Return the (X, Y) coordinate for the center point of the cell that contains the specified text.  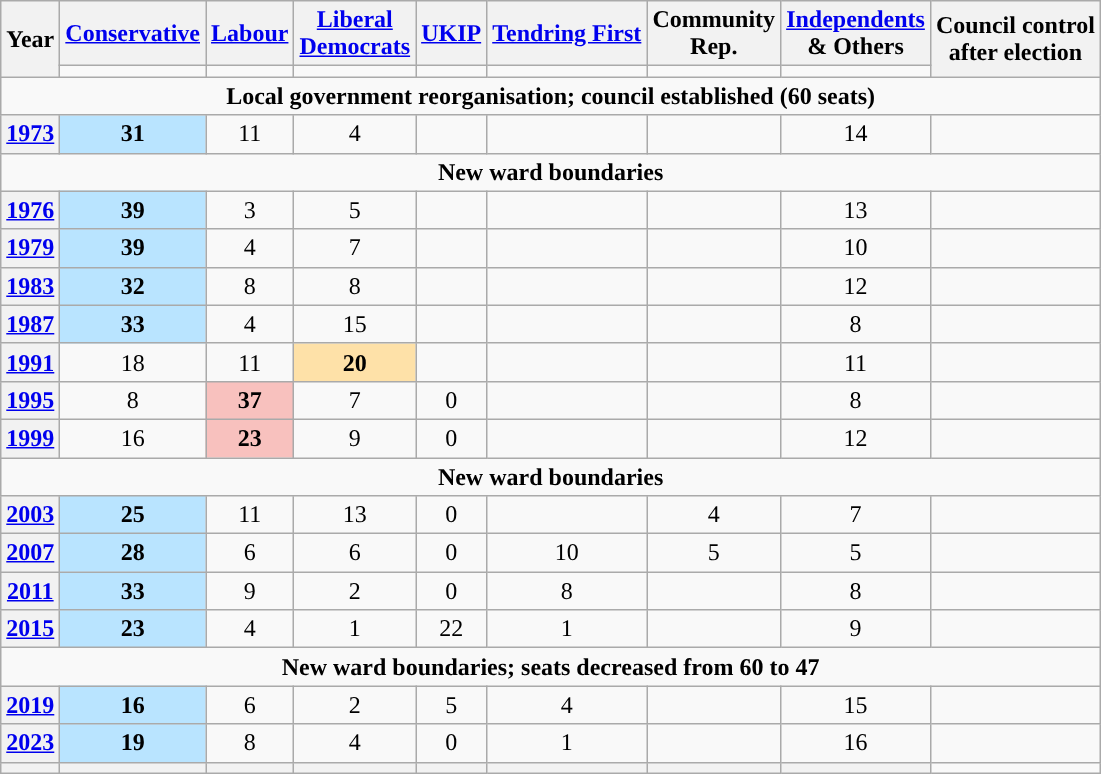
Year (30, 39)
1983 (30, 286)
28 (133, 553)
22 (452, 629)
32 (133, 286)
2011 (30, 591)
18 (133, 362)
37 (250, 400)
1973 (30, 134)
Liberal Democrats (355, 34)
Labour (250, 34)
14 (856, 134)
19 (133, 743)
1979 (30, 248)
CommunityRep. (714, 34)
1991 (30, 362)
2015 (30, 629)
2003 (30, 515)
UKIP (452, 34)
Conservative (133, 34)
1995 (30, 400)
Independents& Others (856, 34)
Tendring First (567, 34)
1987 (30, 324)
2019 (30, 705)
New ward boundaries; seats decreased from 60 to 47 (551, 667)
3 (250, 210)
31 (133, 134)
Local government reorganisation; council established (60 seats) (551, 96)
1976 (30, 210)
25 (133, 515)
1999 (30, 438)
20 (355, 362)
2007 (30, 553)
Council controlafter election (1015, 39)
2023 (30, 743)
